Detect which cell encompasses the target text, then output its [X, Y] center coordinate. 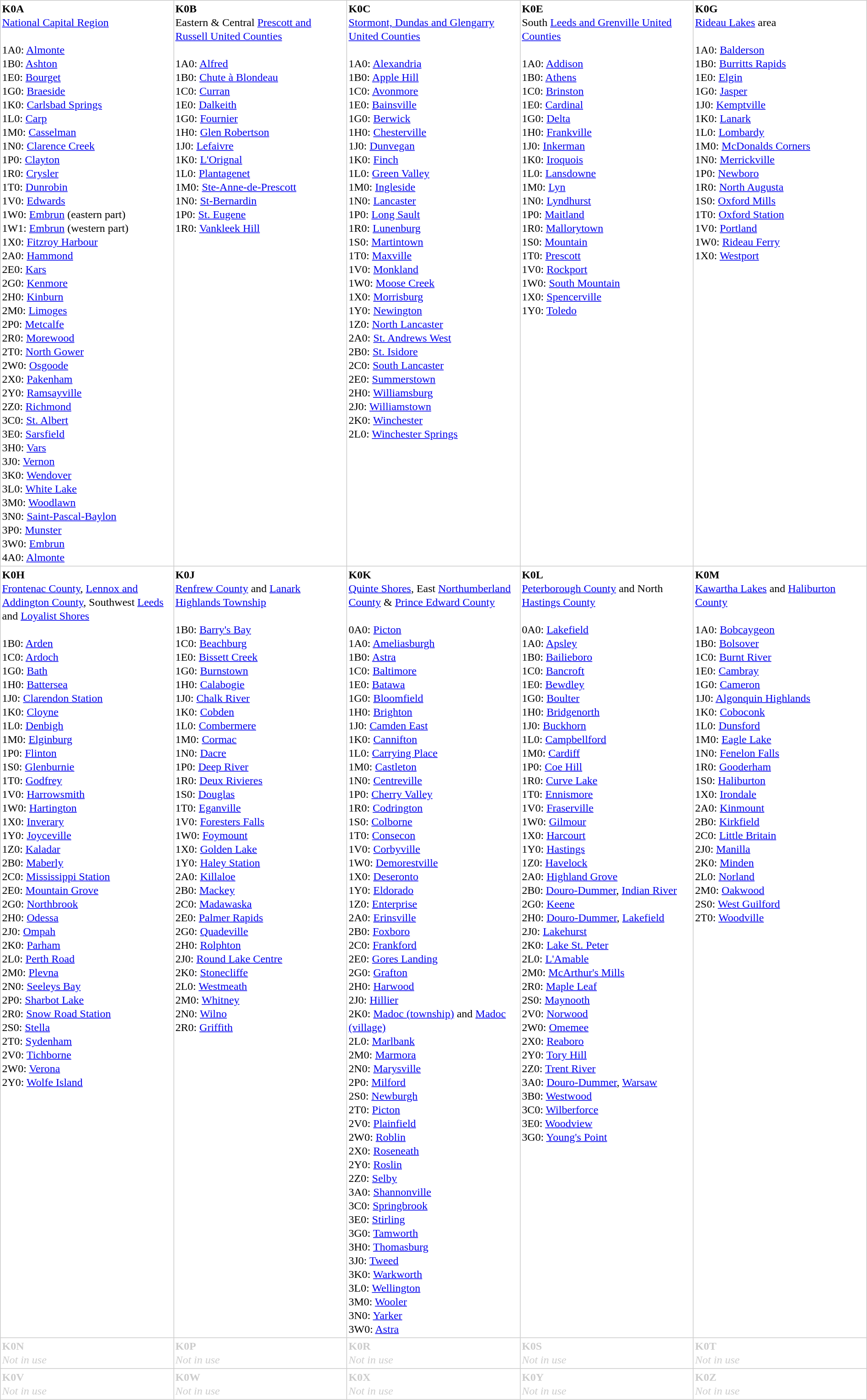
K0VNot in use [87, 1384]
K0XNot in use [433, 1384]
K0SNot in use [606, 1353]
K0YNot in use [606, 1384]
K0NNot in use [87, 1353]
K0ZNot in use [780, 1384]
K0WNot in use [261, 1384]
K0TNot in use [780, 1353]
K0PNot in use [261, 1353]
K0RNot in use [433, 1353]
